Search for the cell housing the specified text and yield its (x, y) center coordinate. 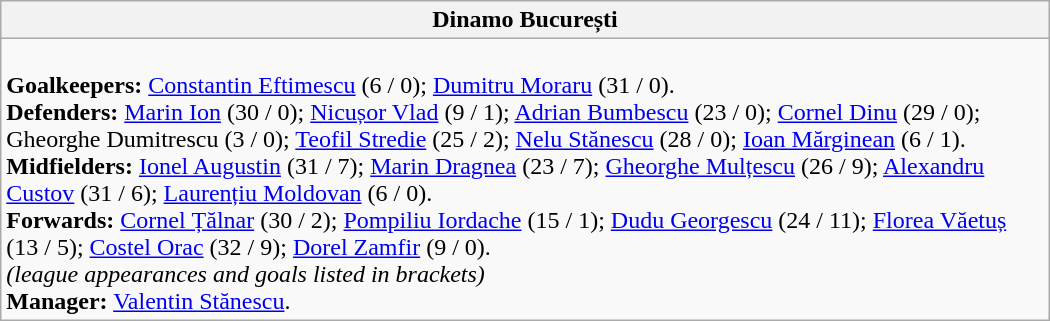
Dinamo București (525, 20)
